Return (x, y) of the center of cell containing provided text 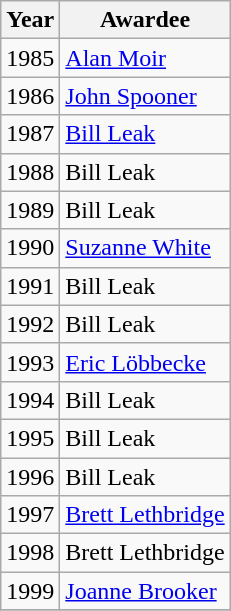
1997 (30, 515)
Eric Löbbecke (145, 362)
1989 (30, 210)
Year (30, 20)
1994 (30, 400)
1985 (30, 58)
Joanne Brooker (145, 591)
1992 (30, 324)
1986 (30, 96)
1995 (30, 438)
John Spooner (145, 96)
1991 (30, 286)
Suzanne White (145, 248)
1990 (30, 248)
1996 (30, 477)
1998 (30, 553)
Alan Moir (145, 58)
1993 (30, 362)
Awardee (145, 20)
1988 (30, 172)
1987 (30, 134)
1999 (30, 591)
